Search for the cell housing the specified text and yield its [x, y] center coordinate. 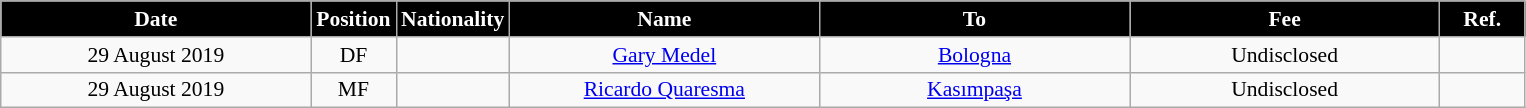
Position [354, 19]
MF [354, 90]
DF [354, 55]
Bologna [974, 55]
Ref. [1482, 19]
Ricardo Quaresma [664, 90]
Date [156, 19]
Kasımpaşa [974, 90]
Nationality [452, 19]
Gary Medel [664, 55]
Name [664, 19]
Fee [1285, 19]
To [974, 19]
